Search for the cell housing the specified text and yield its (X, Y) center coordinate. 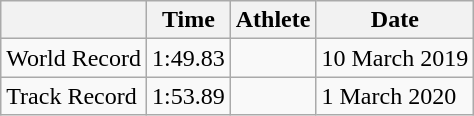
1 March 2020 (395, 96)
Track Record (74, 96)
Athlete (273, 20)
World Record (74, 58)
Date (395, 20)
Time (189, 20)
1:53.89 (189, 96)
10 March 2019 (395, 58)
1:49.83 (189, 58)
